Provide the (x, y) coordinate of the cell's center where the given text is located.  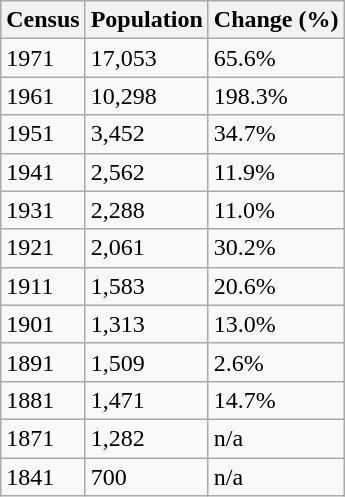
65.6% (276, 58)
1,471 (146, 400)
10,298 (146, 96)
1931 (43, 210)
1911 (43, 286)
34.7% (276, 134)
3,452 (146, 134)
1891 (43, 362)
1921 (43, 248)
1841 (43, 477)
20.6% (276, 286)
11.9% (276, 172)
11.0% (276, 210)
Change (%) (276, 20)
1951 (43, 134)
1941 (43, 172)
198.3% (276, 96)
1961 (43, 96)
1901 (43, 324)
1,583 (146, 286)
Population (146, 20)
1881 (43, 400)
700 (146, 477)
1,282 (146, 438)
30.2% (276, 248)
1,313 (146, 324)
17,053 (146, 58)
14.7% (276, 400)
Census (43, 20)
1871 (43, 438)
1971 (43, 58)
1,509 (146, 362)
13.0% (276, 324)
2.6% (276, 362)
2,562 (146, 172)
2,061 (146, 248)
2,288 (146, 210)
